Scan for the cell matching the given text and deliver its (X, Y) coordinate at center. 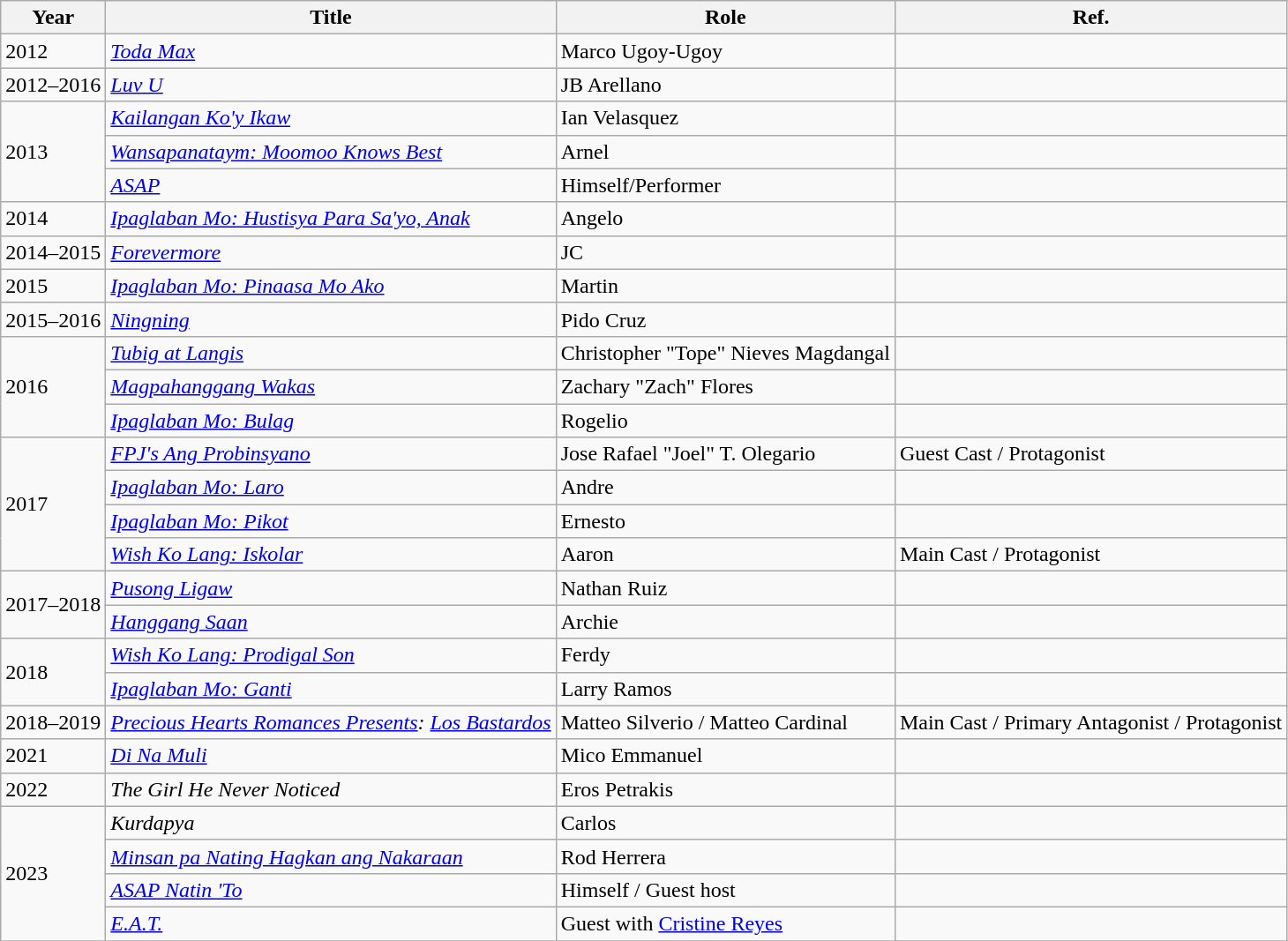
2015–2016 (53, 319)
2023 (53, 873)
2017–2018 (53, 605)
Ernesto (725, 521)
Kurdapya (331, 823)
Wansapanataym: Moomoo Knows Best (331, 152)
Role (725, 18)
2022 (53, 789)
Kailangan Ko'y Ikaw (331, 118)
ASAP Natin 'To (331, 890)
Matteo Silverio / Matteo Cardinal (725, 722)
Main Cast / Protagonist (1090, 555)
Zachary "Zach" Flores (725, 386)
Andre (725, 488)
Di Na Muli (331, 756)
Ipaglaban Mo: Laro (331, 488)
Himself/Performer (725, 185)
Pusong Ligaw (331, 588)
Larry Ramos (725, 689)
2017 (53, 504)
JC (725, 252)
2014 (53, 219)
Guest with Cristine Reyes (725, 923)
2018–2019 (53, 722)
Archie (725, 622)
Martin (725, 286)
Ferdy (725, 655)
JB Arellano (725, 85)
Toda Max (331, 51)
ASAP (331, 185)
Main Cast / Primary Antagonist / Protagonist (1090, 722)
E.A.T. (331, 923)
2013 (53, 152)
Year (53, 18)
Christopher "Tope" Nieves Magdangal (725, 353)
2012–2016 (53, 85)
Wish Ko Lang: Prodigal Son (331, 655)
Ningning (331, 319)
FPJ's Ang Probinsyano (331, 454)
Rogelio (725, 421)
Ian Velasquez (725, 118)
Arnel (725, 152)
Title (331, 18)
Ipaglaban Mo: Bulag (331, 421)
Ipaglaban Mo: Ganti (331, 689)
Ipaglaban Mo: Pinaasa Mo Ako (331, 286)
2015 (53, 286)
2012 (53, 51)
2014–2015 (53, 252)
Hanggang Saan (331, 622)
Pido Cruz (725, 319)
2016 (53, 386)
Precious Hearts Romances Presents: Los Bastardos (331, 722)
Guest Cast / Protagonist (1090, 454)
Carlos (725, 823)
Wish Ko Lang: Iskolar (331, 555)
Mico Emmanuel (725, 756)
Jose Rafael "Joel" T. Olegario (725, 454)
Ipaglaban Mo: Hustisya Para Sa'yo, Anak (331, 219)
Luv U (331, 85)
Tubig at Langis (331, 353)
The Girl He Never Noticed (331, 789)
Nathan Ruiz (725, 588)
Rod Herrera (725, 856)
Ipaglaban Mo: Pikot (331, 521)
Ref. (1090, 18)
2021 (53, 756)
Magpahanggang Wakas (331, 386)
Minsan pa Nating Hagkan ang Nakaraan (331, 856)
Himself / Guest host (725, 890)
Forevermore (331, 252)
Eros Petrakis (725, 789)
Marco Ugoy-Ugoy (725, 51)
Aaron (725, 555)
2018 (53, 672)
Angelo (725, 219)
